Capture the cell that displays the provided text and extract its (x, y) central coordinate. 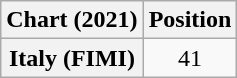
Chart (2021) (72, 20)
Position (190, 20)
41 (190, 58)
Italy (FIMI) (72, 58)
